Identify which cell holds the provided text, then report its [X, Y] central coordinate. 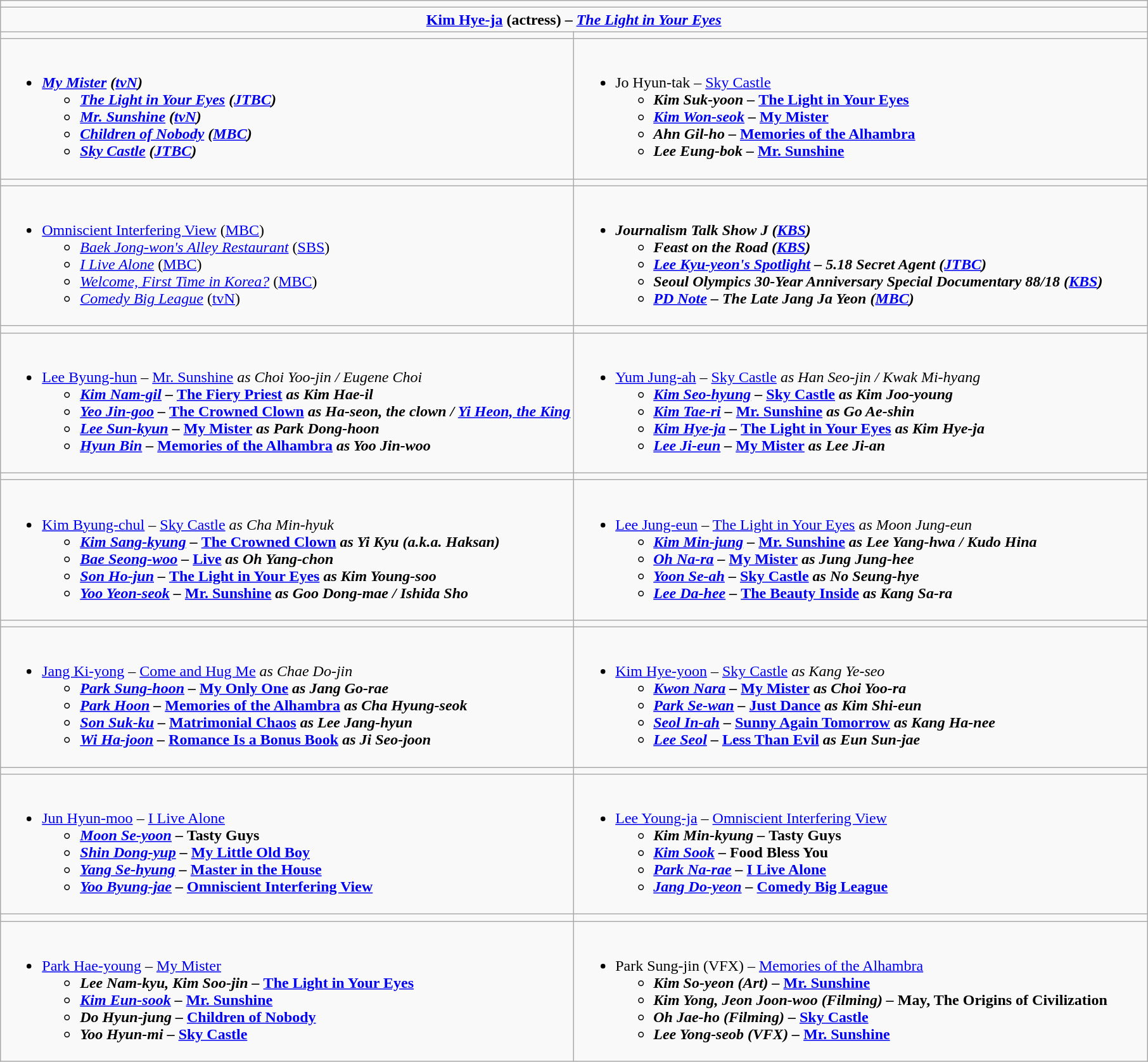
My Mister (tvN) The Light in Your Eyes (JTBC)Mr. Sunshine (tvN)Children of Nobody (MBC)Sky Castle (JTBC) [288, 109]
Omniscient Interfering View (MBC) Baek Jong-won's Alley Restaurant (SBS)I Live Alone (MBC)Welcome, First Time in Korea? (MBC)Comedy Big League (tvN) [288, 256]
Kim Hye-ja (actress) – The Light in Your Eyes [574, 20]
